Provide the (X, Y) coordinate of the cell's center where the given text is located.  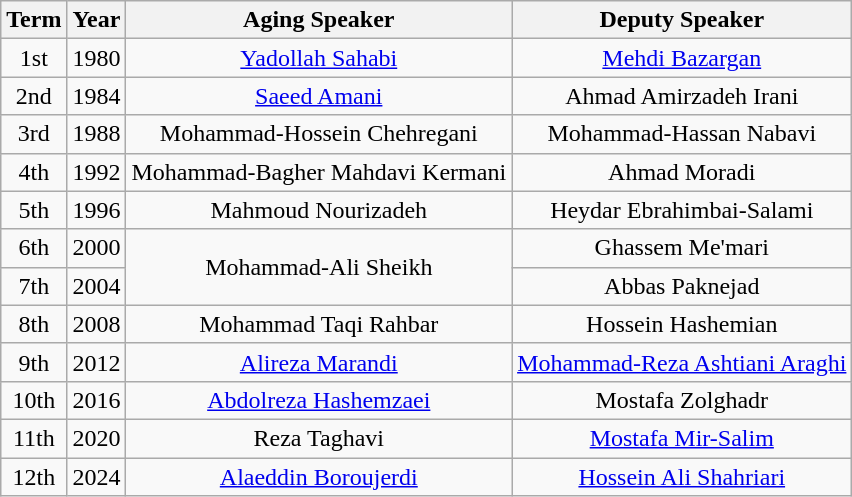
Reza Taghavi (319, 438)
1984 (96, 96)
1988 (96, 134)
Mohammad Taqi Rahbar (319, 324)
Aging Speaker (319, 20)
7th (34, 286)
Term (34, 20)
2024 (96, 477)
Mohammad-Ali Sheikh (319, 267)
Mostafa Zolghadr (682, 400)
Alaeddin Boroujerdi (319, 477)
Alireza Marandi (319, 362)
Mohammad-Hassan Nabavi (682, 134)
Abbas Paknejad (682, 286)
Yadollah Sahabi (319, 58)
Mohammad-Bagher Mahdavi Kermani (319, 172)
2016 (96, 400)
2008 (96, 324)
2004 (96, 286)
Mahmoud Nourizadeh (319, 210)
Mohammad-Reza Ashtiani Araghi (682, 362)
4th (34, 172)
Deputy Speaker (682, 20)
1996 (96, 210)
Hossein Hashemian (682, 324)
2nd (34, 96)
Mehdi Bazargan (682, 58)
2000 (96, 248)
2020 (96, 438)
Ghassem Me'mari (682, 248)
Abdolreza Hashemzaei (319, 400)
9th (34, 362)
Mostafa Mir-Salim (682, 438)
Mohammad-Hossein Chehregani (319, 134)
3rd (34, 134)
6th (34, 248)
10th (34, 400)
Year (96, 20)
2012 (96, 362)
8th (34, 324)
Saeed Amani (319, 96)
11th (34, 438)
Ahmad Amirzadeh Irani (682, 96)
Hossein Ali Shahriari (682, 477)
Heydar Ebrahimbai-Salami (682, 210)
1992 (96, 172)
Ahmad Moradi (682, 172)
1980 (96, 58)
12th (34, 477)
5th (34, 210)
1st (34, 58)
